Search for the cell housing the specified text and yield its (x, y) center coordinate. 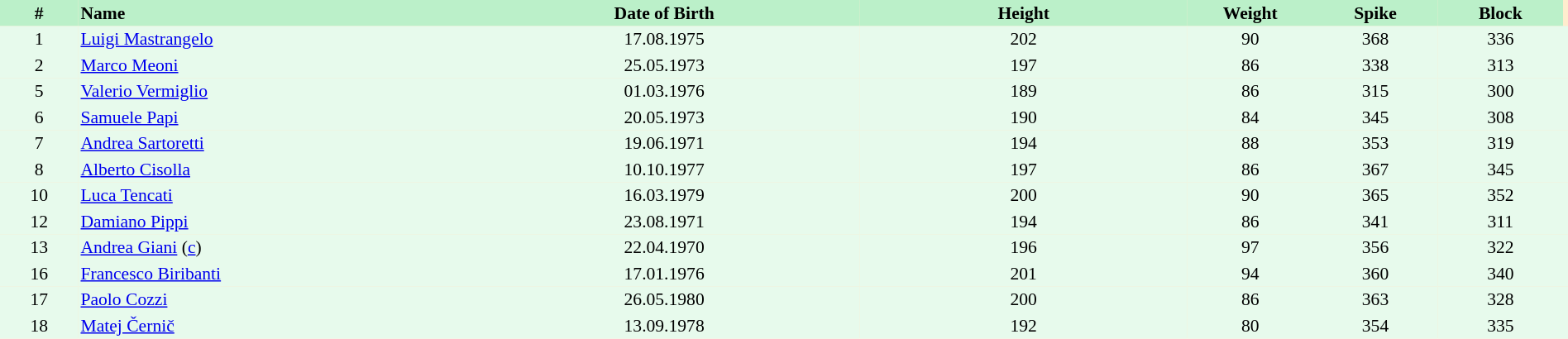
363 (1374, 299)
365 (1374, 195)
17 (39, 299)
353 (1374, 144)
338 (1374, 65)
Spike (1374, 13)
Valerio Vermiglio (273, 91)
5 (39, 91)
189 (1024, 91)
352 (1500, 195)
88 (1250, 144)
Francesco Biribanti (273, 274)
192 (1024, 326)
16.03.1979 (664, 195)
Samuele Papi (273, 117)
Alberto Cisolla (273, 169)
368 (1374, 40)
311 (1500, 222)
13.09.1978 (664, 326)
308 (1500, 117)
26.05.1980 (664, 299)
Damiano Pippi (273, 222)
360 (1374, 274)
340 (1500, 274)
1 (39, 40)
Andrea Sartoretti (273, 144)
25.05.1973 (664, 65)
17.08.1975 (664, 40)
313 (1500, 65)
319 (1500, 144)
97 (1250, 248)
23.08.1971 (664, 222)
341 (1374, 222)
17.01.1976 (664, 274)
6 (39, 117)
367 (1374, 169)
Luigi Mastrangelo (273, 40)
201 (1024, 274)
196 (1024, 248)
328 (1500, 299)
Block (1500, 13)
Luca Tencati (273, 195)
190 (1024, 117)
13 (39, 248)
336 (1500, 40)
20.05.1973 (664, 117)
Date of Birth (664, 13)
84 (1250, 117)
Name (273, 13)
300 (1500, 91)
Marco Meoni (273, 65)
Weight (1250, 13)
12 (39, 222)
8 (39, 169)
Paolo Cozzi (273, 299)
# (39, 13)
22.04.1970 (664, 248)
10 (39, 195)
2 (39, 65)
335 (1500, 326)
94 (1250, 274)
Andrea Giani (c) (273, 248)
80 (1250, 326)
01.03.1976 (664, 91)
7 (39, 144)
315 (1374, 91)
202 (1024, 40)
19.06.1971 (664, 144)
Matej Černič (273, 326)
354 (1374, 326)
322 (1500, 248)
356 (1374, 248)
10.10.1977 (664, 169)
16 (39, 274)
18 (39, 326)
Height (1024, 13)
